Return [X, Y] of the center of cell containing provided text 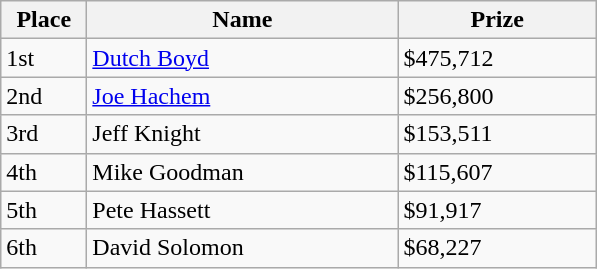
2nd [44, 96]
$475,712 [498, 58]
Joe Hachem [242, 96]
$153,511 [498, 134]
Mike Goodman [242, 172]
Name [242, 20]
$91,917 [498, 210]
David Solomon [242, 248]
Jeff Knight [242, 134]
6th [44, 248]
4th [44, 172]
$68,227 [498, 248]
1st [44, 58]
$115,607 [498, 172]
Pete Hassett [242, 210]
Dutch Boyd [242, 58]
Place [44, 20]
5th [44, 210]
3rd [44, 134]
$256,800 [498, 96]
Prize [498, 20]
